From the cell containing the given text, extract its center point as (x, y) coordinate. 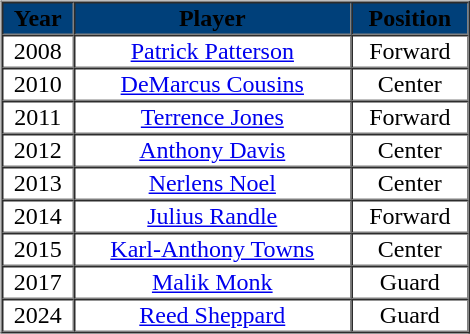
2010 (38, 84)
Year (38, 18)
2015 (38, 250)
2017 (38, 282)
Karl-Anthony Towns (212, 250)
Terrence Jones (212, 118)
2012 (38, 150)
Julius Randle (212, 216)
2014 (38, 216)
2011 (38, 118)
Player (212, 18)
Reed Sheppard (212, 316)
2024 (38, 316)
Anthony Davis (212, 150)
DeMarcus Cousins (212, 84)
Patrick Patterson (212, 52)
Position (410, 18)
Malik Monk (212, 282)
2013 (38, 184)
Nerlens Noel (212, 184)
2008 (38, 52)
